From the cell containing the given text, extract its center point as [x, y] coordinate. 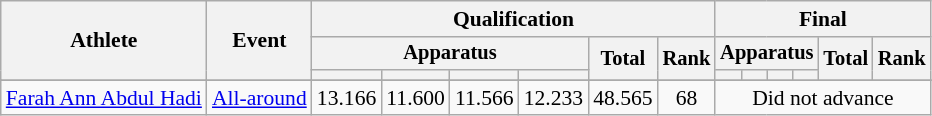
Qualification [514, 19]
Farah Ann Abdul Hadi [104, 98]
68 [687, 98]
Did not advance [822, 98]
Athlete [104, 40]
Event [260, 40]
11.566 [484, 98]
11.600 [416, 98]
Final [822, 19]
13.166 [346, 98]
All-around [260, 98]
12.233 [554, 98]
48.565 [622, 98]
